Search for the cell housing the specified text and yield its (X, Y) center coordinate. 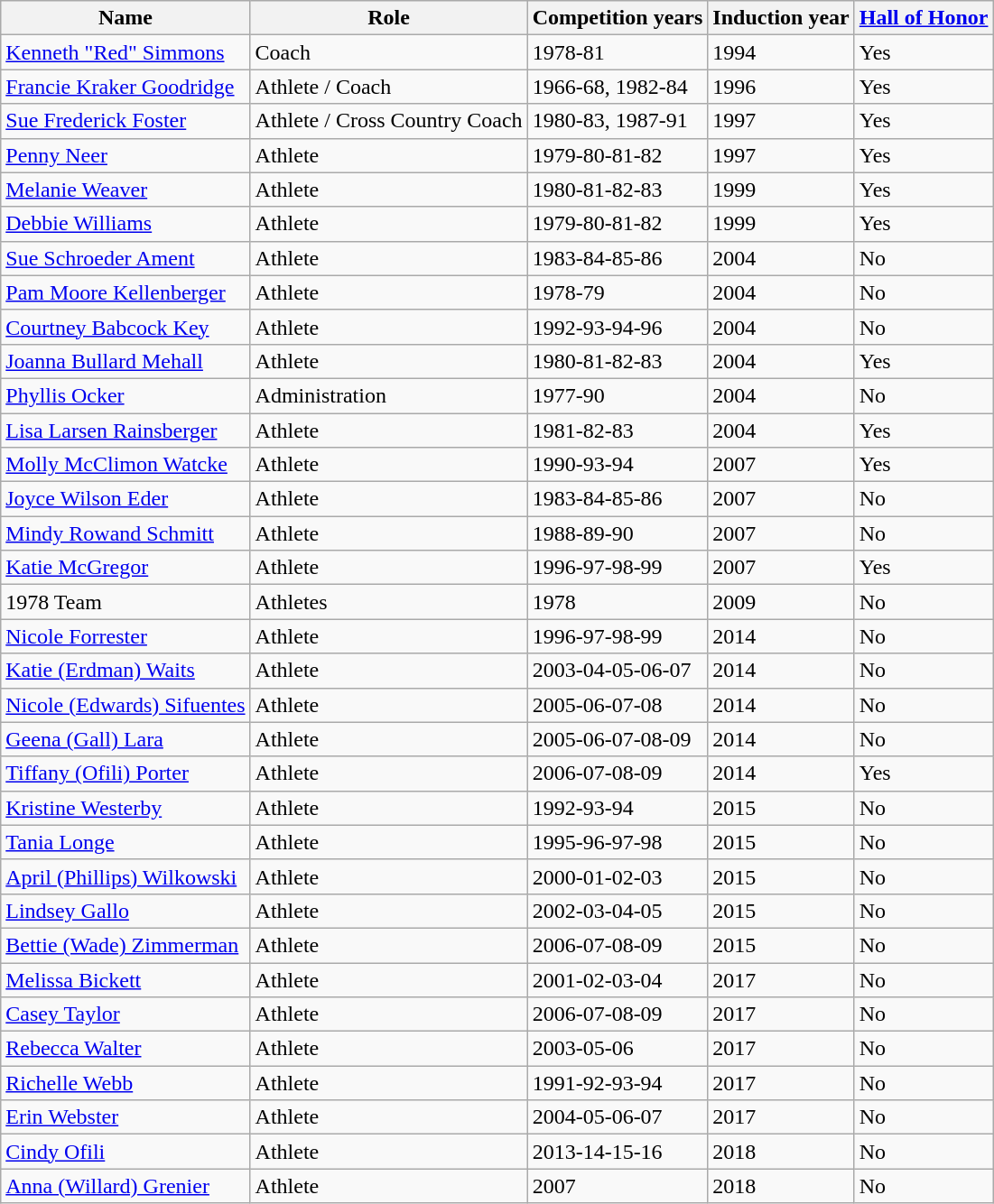
Joanna Bullard Mehall (125, 361)
Penny Neer (125, 155)
1978-79 (618, 292)
2001-02-03-04 (618, 979)
Geena (Gall) Lara (125, 739)
Induction year (781, 18)
Athlete / Cross Country Coach (388, 121)
Nicole (Edwards) Sifuentes (125, 705)
2005-06-07-08-09 (618, 739)
Debbie Williams (125, 224)
Cindy Ofili (125, 1152)
Athlete / Coach (388, 87)
2002-03-04-05 (618, 911)
Tania Longe (125, 842)
Katie (Erdman) Waits (125, 671)
1977-90 (618, 395)
1990-93-94 (618, 465)
1978 Team (125, 602)
Athletes (388, 602)
1988-89-90 (618, 533)
Lisa Larsen Rainsberger (125, 431)
2003-05-06 (618, 1049)
Molly McClimon Watcke (125, 465)
Competition years (618, 18)
1994 (781, 52)
Mindy Rowand Schmitt (125, 533)
Role (388, 18)
Anna (Willard) Grenier (125, 1186)
Katie McGregor (125, 568)
1978 (618, 602)
2003-04-05-06-07 (618, 671)
Melanie Weaver (125, 190)
1966-68, 1982-84 (618, 87)
1978-81 (618, 52)
Lindsey Gallo (125, 911)
Administration (388, 395)
Sue Frederick Foster (125, 121)
Kristine Westerby (125, 808)
Courtney Babcock Key (125, 327)
Melissa Bickett (125, 979)
1992-93-94-96 (618, 327)
2009 (781, 602)
Richelle Webb (125, 1083)
Tiffany (Ofili) Porter (125, 773)
2000-01-02-03 (618, 876)
2013-14-15-16 (618, 1152)
Bettie (Wade) Zimmerman (125, 945)
Francie Kraker Goodridge (125, 87)
1981-82-83 (618, 431)
Hall of Honor (924, 18)
1992-93-94 (618, 808)
Kenneth "Red" Simmons (125, 52)
Pam Moore Kellenberger (125, 292)
Name (125, 18)
1991-92-93-94 (618, 1083)
Phyllis Ocker (125, 395)
Coach (388, 52)
1996 (781, 87)
Nicole Forrester (125, 636)
Erin Webster (125, 1117)
Rebecca Walter (125, 1049)
April (Phillips) Wilkowski (125, 876)
Joyce Wilson Eder (125, 499)
Sue Schroeder Ament (125, 258)
1980-83, 1987-91 (618, 121)
2004-05-06-07 (618, 1117)
2005-06-07-08 (618, 705)
1995-96-97-98 (618, 842)
Casey Taylor (125, 1014)
